Determine the [X, Y] coordinate at the center of the cell enclosing the given text.  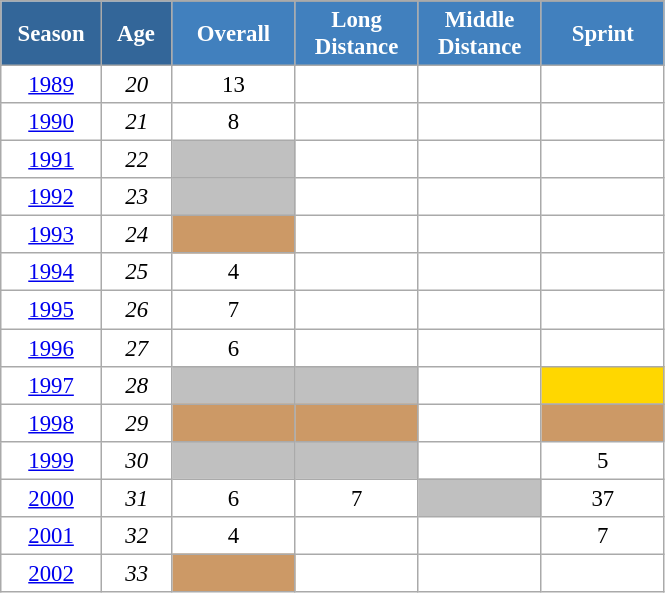
1998 [52, 423]
32 [136, 536]
1992 [52, 197]
Age [136, 34]
1999 [52, 460]
8 [234, 122]
1990 [52, 122]
21 [136, 122]
20 [136, 85]
26 [136, 310]
33 [136, 573]
1997 [52, 385]
31 [136, 498]
1995 [52, 310]
29 [136, 423]
1991 [52, 160]
1996 [52, 348]
25 [136, 273]
1989 [52, 85]
2001 [52, 536]
1994 [52, 273]
27 [136, 348]
5 [602, 460]
Overall [234, 34]
37 [602, 498]
Sprint [602, 34]
Middle Distance [480, 34]
28 [136, 385]
1993 [52, 235]
Season [52, 34]
30 [136, 460]
2000 [52, 498]
23 [136, 197]
Long Distance [356, 34]
13 [234, 85]
2002 [52, 573]
22 [136, 160]
24 [136, 235]
